For the text-containing cell, return its midpoint in (X, Y) coordinate format. 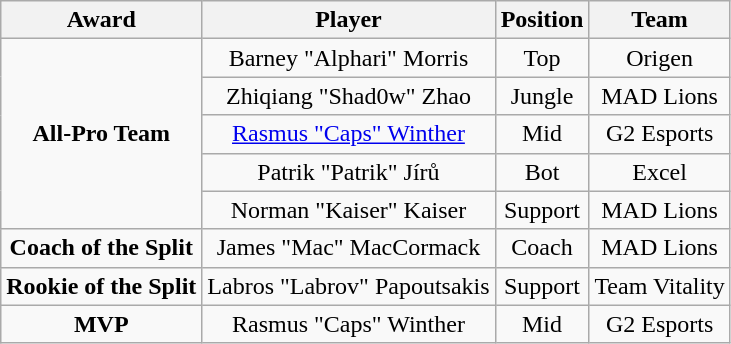
Jungle (542, 96)
Team Vitality (660, 286)
Bot (542, 172)
Norman "Kaiser" Kaiser (348, 210)
Award (102, 20)
All-Pro Team (102, 134)
James "Mac" MacCormack (348, 248)
Coach (542, 248)
Patrik "Patrik" Jírů (348, 172)
Player (348, 20)
Rookie of the Split (102, 286)
Origen (660, 58)
Top (542, 58)
Excel (660, 172)
Team (660, 20)
MVP (102, 324)
Barney "Alphari" Morris (348, 58)
Zhiqiang "Shad0w" Zhao (348, 96)
Position (542, 20)
Coach of the Split (102, 248)
Labros "Labrov" Papoutsakis (348, 286)
